Output the [X, Y] coordinate of the center of the cell containing the given text.  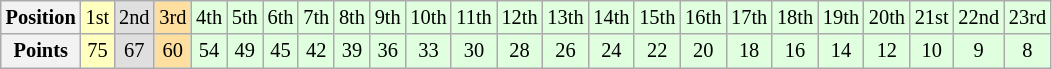
8th [352, 17]
22 [657, 51]
11th [474, 17]
3rd [172, 17]
18th [795, 17]
2nd [134, 17]
75 [98, 51]
10th [429, 17]
54 [209, 51]
36 [388, 51]
8 [1028, 51]
4th [209, 17]
20th [887, 17]
33 [429, 51]
9 [978, 51]
Position [41, 17]
16th [703, 17]
39 [352, 51]
6th [281, 17]
14 [841, 51]
21st [932, 17]
24 [611, 51]
45 [281, 51]
42 [316, 51]
67 [134, 51]
9th [388, 17]
16 [795, 51]
5th [245, 17]
15th [657, 17]
26 [566, 51]
23rd [1028, 17]
14th [611, 17]
13th [566, 17]
18 [749, 51]
49 [245, 51]
22nd [978, 17]
17th [749, 17]
7th [316, 17]
60 [172, 51]
19th [841, 17]
1st [98, 17]
20 [703, 51]
28 [520, 51]
12 [887, 51]
30 [474, 51]
10 [932, 51]
12th [520, 17]
Points [41, 51]
